Extract the [x, y] coordinate from the center of the cell holding the provided text.  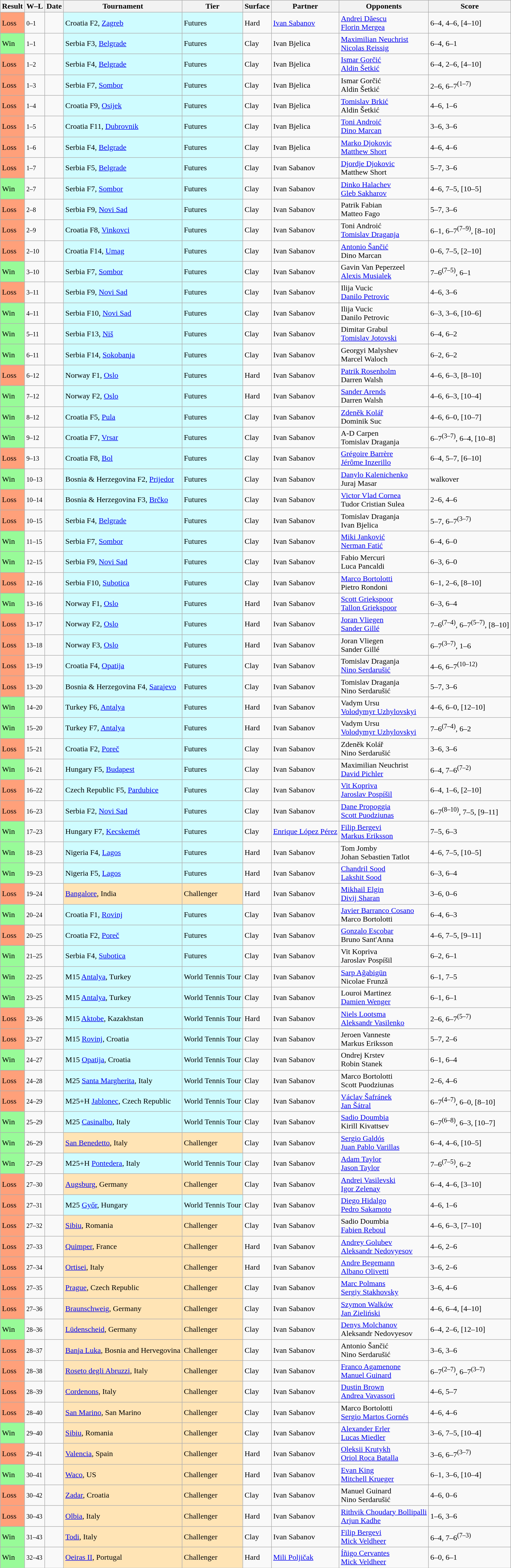
1–2 [34, 64]
6–0, 6–1 [470, 1557]
Enrique López Pérez [305, 831]
Scott Griekspoor Tallon Griekspoor [384, 604]
M15 Opatija, Croatia [123, 1060]
Nigeria F5, Lagos [123, 873]
Antonio Šančić Nino Serdarušić [384, 1350]
1–1 [34, 43]
Croatia F8, Bol [123, 458]
26–29 [34, 1142]
Serbia F10, Subotica [123, 583]
Sadio Doumbia Fabien Reboul [384, 1225]
8–12 [34, 417]
Franco Agamenone Manuel Guinard [384, 1371]
Ortisei, Italy [123, 1267]
Bosnia & Herzegovina F2, Prijedor [123, 479]
6–1, 3–6, [10–4] [470, 1475]
4–6, 7–5, [9–11] [470, 935]
Alexander Erler Lucas Miedler [384, 1433]
Lüdenscheid, Germany [123, 1329]
1–7 [34, 168]
Szymon Walków Jan Zieliński [384, 1309]
Mili Poljičak [305, 1557]
21–25 [34, 956]
M25+H Jablonec, Czech Republic [123, 1101]
4–6, 6–0, [12–10] [470, 707]
6–4, 6–3 [470, 914]
Croatia F14, Umag [123, 251]
Marco Bortolotti Scott Puodziunas [384, 1081]
6–1, 6–1 [470, 998]
Norway F3, Oslo [123, 645]
Oleksii Krutykh Oriol Roca Batalla [384, 1454]
San Marino, San Marino [123, 1412]
Zdeněk Kolář Nino Serdarušić [384, 748]
Tomislav Draganja Ivan Bjelica [384, 520]
6–7(6–8), 6–3, [10–7] [470, 1122]
Marc Polmans Sergiy Stakhovsky [384, 1288]
Andrei Vasilevski Igor Zelenay [384, 1184]
W–L [34, 6]
Serbia F2, Novi Sad [123, 811]
29–40 [34, 1433]
6–2, 6–2 [470, 354]
6–1, 2–6, [8–10] [470, 583]
17–23 [34, 831]
23–25 [34, 998]
10–13 [34, 479]
6–4, 4–6, [10–5] [470, 1142]
Danylo Kalenichenko Juraj Masar [384, 479]
1–3 [34, 85]
6–4, 1–6, [2–10] [470, 790]
Partner [305, 6]
28–38 [34, 1371]
walkover [470, 479]
Toni Androić Dino Marcan [384, 126]
Todi, Italy [123, 1536]
30–43 [34, 1516]
6–12 [34, 376]
Braunschweig, Germany [123, 1309]
15–21 [34, 748]
3–6, 4–6 [470, 1288]
16–21 [34, 769]
Sarp Ağabigün Nicolae Frunză [384, 977]
29–41 [34, 1454]
6–3, 6–0 [470, 562]
Croatia F9, Osijek [123, 106]
Valencia, Spain [123, 1454]
6–1, 6–7(7–9), [8–10] [470, 230]
6–4, 4–6, [3–10] [470, 1184]
Dimitar Grabul Tomislav Jotovski [384, 334]
M15 Rovinj, Croatia [123, 1039]
4–6, 0–6 [470, 1495]
Surface [257, 6]
Serbia F13, Niš [123, 334]
M25+H Pontedera, Italy [123, 1163]
19–23 [34, 873]
3–6, 6–7(3–7) [470, 1454]
Louroi Martinez Damien Wenger [384, 998]
Filip Bergevi Mick Veldheer [384, 1536]
Banja Luka, Bosnia and Hervegovina [123, 1350]
Serbia F14, Sokobanja [123, 354]
3–11 [34, 293]
Olbia, Italy [123, 1516]
30–42 [34, 1495]
Patrik Fabian Matteo Fago [384, 209]
6–11 [34, 354]
Grégoire Barrère Jérôme Inzerillo [384, 458]
2–8 [34, 209]
Turkey F7, Antalya [123, 728]
Filip Bergevi Markus Eriksson [384, 831]
28–36 [34, 1329]
Croatia F5, Pula [123, 417]
Victor Vlad Cornea Tudor Cristian Sulea [384, 500]
0–1 [34, 23]
2–6, 6–7(1–7) [470, 85]
6–7(2–7), 6–7(3–7) [470, 1371]
6–4, 7–6(7–2) [470, 769]
27–30 [34, 1184]
28–39 [34, 1392]
Diego Hidalgo Pedro Sakamoto [384, 1205]
Evan King Mitchell Krueger [384, 1475]
Augsburg, Germany [123, 1184]
Date [54, 6]
Djordje Djokovic Matthew Short [384, 168]
7–5, 6–3 [470, 831]
15–20 [34, 728]
Georgyi Malyshev Marcel Waloch [384, 354]
24–28 [34, 1081]
Íñigo Cervantes Mick Veldheer [384, 1557]
7–12 [34, 396]
18–23 [34, 852]
Václav Šafránek Jan Šátral [384, 1101]
Dane Propoggia Scott Puodziunas [384, 811]
Manuel Guinard Nino Serdarušić [384, 1495]
23–27 [34, 1039]
28–37 [34, 1350]
3–10 [34, 272]
Waco, US [123, 1475]
6–2, 6–1 [470, 956]
19–24 [34, 894]
2–6, 6–7(5–7) [470, 1018]
Score [470, 6]
Serbia F10, Novi Sad [123, 313]
Jeroen Vanneste Markus Eriksson [384, 1039]
27–32 [34, 1225]
Sergio Galdós Juan Pablo Varillas [384, 1142]
6–4, 6–1 [470, 43]
Maximilian Neuchrist Nicolas Reissig [384, 43]
Sander Arends Darren Walsh [384, 396]
7–6(7–5), 6–2 [470, 1163]
Sadio Doumbia Kirill Kivattsev [384, 1122]
4–6, 6–0, [10–7] [470, 417]
M25 Győr, Hungary [123, 1205]
27–31 [34, 1205]
1–4 [34, 106]
Zadar, Croatia [123, 1495]
Gavin Van Peperzeel Alexis Musialek [384, 272]
Cordenons, Italy [123, 1392]
6–4, 6–2 [470, 334]
M15 Aktobe, Kazakhstan [123, 1018]
13–16 [34, 604]
Javier Barranco Cosano Marco Bortolotti [384, 914]
5–11 [34, 334]
14–20 [34, 707]
Bosnia & Herzegovina F4, Sarajevo [123, 687]
Marko Djokovic Matthew Short [384, 147]
Adam Taylor Jason Taylor [384, 1163]
6–1, 6–4 [470, 1060]
Nigeria F4, Lagos [123, 852]
Tomislav Brkić Aldin Šetkić [384, 106]
4–6, 6–3, [8–10] [470, 376]
3–6, 2–6 [470, 1267]
6–7(4–7), 6–0, [8–10] [470, 1101]
Dinko Halachev Gleb Sakharov [384, 189]
Quimper, France [123, 1246]
Hungary F5, Budapest [123, 769]
3–6, 0–6 [470, 894]
6–7(8–10), 7–5, [9–11] [470, 811]
Niels Lootsma Aleksandr Vasilenko [384, 1018]
20–25 [34, 935]
Denys Molchanov Aleksandr Nedovyesov [384, 1329]
7–6(7–5), 6–1 [470, 272]
31–43 [34, 1536]
Dustin Brown Andrea Vavassori [384, 1392]
9–13 [34, 458]
9–12 [34, 437]
13–20 [34, 687]
6–4, 6–0 [470, 541]
Miki Janković Nerman Fatić [384, 541]
27–34 [34, 1267]
Antonio Šančić Dino Marcan [384, 251]
Maximilian Neuchrist David Pichler [384, 769]
6–7(3–7), 1–6 [470, 645]
27–35 [34, 1288]
Croatia F11, Dubrovnik [123, 126]
Turkey F6, Antalya [123, 707]
Serbia F4, Subotica [123, 956]
4–11 [34, 313]
0–6, 7–5, [2–10] [470, 251]
Tournament [123, 6]
6–1, 7–5 [470, 977]
Toni Androić Tomislav Draganja [384, 230]
Opponents [384, 6]
32–43 [34, 1557]
Rithvik Choudary Bollipalli Arjun Kadhe [384, 1516]
6–4, 5–7, [6–10] [470, 458]
4–6, 6–7(10–12) [470, 666]
Croatia F4, Opatija [123, 666]
4–6, 3–6 [470, 293]
Marco Bortolotti Sergio Martos Gornés [384, 1412]
Roseto degli Abruzzi, Italy [123, 1371]
10–14 [34, 500]
10–15 [34, 520]
13–17 [34, 624]
6–4, 2–6, [4–10] [470, 64]
27–29 [34, 1163]
3–6, 7–5, [10–4] [470, 1433]
San Benedetto, Italy [123, 1142]
Marco Bortolotti Pietro Rondoni [384, 583]
Zdeněk Kolář Dominik Suc [384, 417]
Ondrej Krstev Robin Stanek [384, 1060]
16–23 [34, 811]
A-D Carpen Tomislav Draganja [384, 437]
Bosnia & Herzegovina F3, Brčko [123, 500]
Tier [212, 6]
5–7, 2–6 [470, 1039]
1–5 [34, 126]
27–36 [34, 1309]
25–29 [34, 1122]
Andrei Dăescu Florin Mergea [384, 23]
4–6, 6–3, [7–10] [470, 1225]
Croatia F8, Vinkovci [123, 230]
Chandril Sood Lakshit Sood [384, 873]
27–33 [34, 1246]
4–6, 2–6 [470, 1246]
Result [12, 6]
Serbia F3, Belgrade [123, 43]
20–24 [34, 914]
7–6(7–4), 6–2 [470, 728]
13–18 [34, 645]
4–6, 5–7 [470, 1392]
6–4, 2–6, [12–10] [470, 1329]
2–9 [34, 230]
4–6, 6–4, [4–10] [470, 1309]
5–7, 6–7(3–7) [470, 520]
M25 Santa Margherita, Italy [123, 1081]
Czech Republic F5, Pardubice [123, 790]
Mikhail Elgin Divij Sharan [384, 894]
Patrik Rosenholm Darren Walsh [384, 376]
Croatia F2, Zagreb [123, 23]
4–6, 6–3, [10–4] [470, 396]
13–19 [34, 666]
Tom Jomby Johan Sebastien Tatlot [384, 852]
Prague, Czech Republic [123, 1288]
Serbia F5, Belgrade [123, 168]
1–6, 3–6 [470, 1516]
Andrey Golubev Aleksandr Nedovyesov [384, 1246]
2–7 [34, 189]
16–22 [34, 790]
Croatia F7, Vrsar [123, 437]
M25 Casinalbo, Italy [123, 1122]
Oeiras II, Portugal [123, 1557]
Bangalore, India [123, 894]
Gonzalo Escobar Bruno Sant'Anna [384, 935]
22–25 [34, 977]
6–7(3–7), 6–4, [10–8] [470, 437]
7–6(7–4), 6–7(5–7), [8–10] [470, 624]
28–40 [34, 1412]
24–27 [34, 1060]
6–3, 3–6, [10–6] [470, 313]
Hungary F7, Kecskemét [123, 831]
Fabio Mercuri Luca Pancaldi [384, 562]
30–41 [34, 1475]
12–16 [34, 583]
12–15 [34, 562]
24–29 [34, 1101]
11–15 [34, 541]
Andre Begemann Albano Olivetti [384, 1267]
Croatia F1, Rovinj [123, 914]
23–26 [34, 1018]
2–10 [34, 251]
6–4, 4–6, [4–10] [470, 23]
6–4, 7–6(7–3) [470, 1536]
1–6 [34, 147]
